Return (x, y) of the center of cell containing provided text 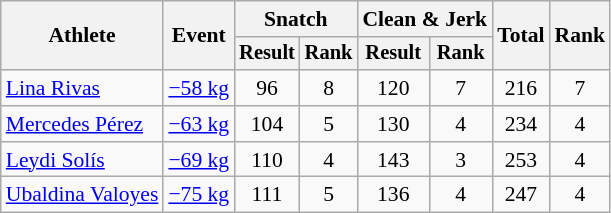
−75 kg (198, 195)
Snatch (296, 19)
Athlete (82, 36)
Event (198, 36)
130 (393, 124)
Mercedes Pérez (82, 124)
136 (393, 195)
120 (393, 88)
253 (520, 160)
8 (329, 88)
Clean & Jerk (424, 19)
Ubaldina Valoyes (82, 195)
96 (267, 88)
−58 kg (198, 88)
Leydi Solís (82, 160)
216 (520, 88)
−63 kg (198, 124)
3 (460, 160)
111 (267, 195)
110 (267, 160)
Lina Rivas (82, 88)
−69 kg (198, 160)
104 (267, 124)
143 (393, 160)
Total (520, 36)
247 (520, 195)
234 (520, 124)
